Locate the cell with the specified text and output its [x, y] center coordinate. 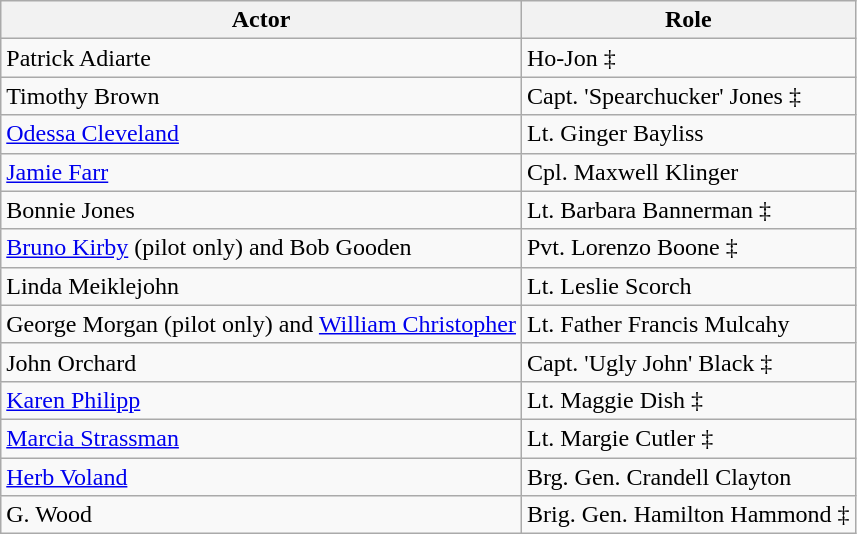
Actor [262, 20]
Capt. 'Ugly John' Black ‡ [688, 362]
Ho-Jon ‡ [688, 58]
Lt. Barbara Bannerman ‡ [688, 210]
Brg. Gen. Crandell Clayton [688, 477]
Capt. 'Spearchucker' Jones ‡ [688, 96]
Karen Philipp [262, 400]
Lt. Father Francis Mulcahy [688, 324]
Herb Voland [262, 477]
Odessa Cleveland [262, 134]
Linda Meiklejohn [262, 286]
Role [688, 20]
Lt. Maggie Dish ‡ [688, 400]
Pvt. Lorenzo Boone ‡ [688, 248]
Jamie Farr [262, 172]
George Morgan (pilot only) and William Christopher [262, 324]
Lt. Margie Cutler ‡ [688, 438]
Bonnie Jones [262, 210]
Marcia Strassman [262, 438]
Lt. Leslie Scorch [688, 286]
Cpl. Maxwell Klinger [688, 172]
Brig. Gen. Hamilton Hammond ‡ [688, 515]
Timothy Brown [262, 96]
John Orchard [262, 362]
Lt. Ginger Bayliss [688, 134]
Patrick Adiarte [262, 58]
G. Wood [262, 515]
Bruno Kirby (pilot only) and Bob Gooden [262, 248]
